Search for the cell housing the specified text and yield its (X, Y) center coordinate. 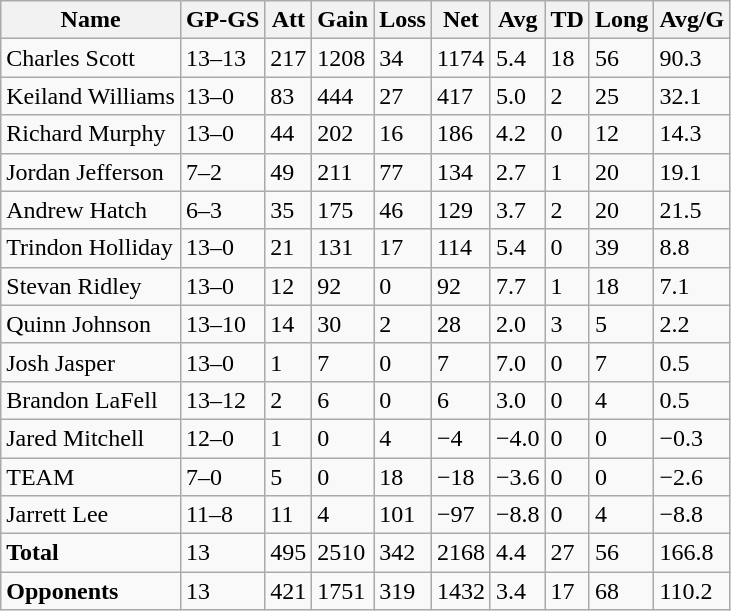
2168 (460, 553)
Jordan Jefferson (91, 172)
7.7 (518, 286)
7–0 (222, 477)
77 (403, 172)
30 (343, 324)
Keiland Williams (91, 96)
34 (403, 58)
Brandon LaFell (91, 400)
35 (288, 210)
166.8 (692, 553)
2.2 (692, 324)
217 (288, 58)
Net (460, 20)
−0.3 (692, 438)
3.7 (518, 210)
Opponents (91, 591)
46 (403, 210)
Loss (403, 20)
Josh Jasper (91, 362)
444 (343, 96)
49 (288, 172)
8.8 (692, 248)
12–0 (222, 438)
3.4 (518, 591)
175 (343, 210)
5.0 (518, 96)
2.7 (518, 172)
186 (460, 134)
44 (288, 134)
TD (567, 20)
Quinn Johnson (91, 324)
−18 (460, 477)
13–12 (222, 400)
202 (343, 134)
14 (288, 324)
4.4 (518, 553)
1174 (460, 58)
−3.6 (518, 477)
342 (403, 553)
Trindon Holliday (91, 248)
Total (91, 553)
28 (460, 324)
Jarrett Lee (91, 515)
21.5 (692, 210)
319 (403, 591)
83 (288, 96)
2.0 (518, 324)
−4.0 (518, 438)
Jared Mitchell (91, 438)
Andrew Hatch (91, 210)
Gain (343, 20)
Richard Murphy (91, 134)
32.1 (692, 96)
Avg (518, 20)
114 (460, 248)
13–13 (222, 58)
GP-GS (222, 20)
3 (567, 324)
Avg/G (692, 20)
1208 (343, 58)
495 (288, 553)
7.1 (692, 286)
6–3 (222, 210)
Name (91, 20)
21 (288, 248)
TEAM (91, 477)
421 (288, 591)
13–10 (222, 324)
39 (621, 248)
Stevan Ridley (91, 286)
Att (288, 20)
3.0 (518, 400)
131 (343, 248)
1432 (460, 591)
1751 (343, 591)
7.0 (518, 362)
90.3 (692, 58)
4.2 (518, 134)
−2.6 (692, 477)
Charles Scott (91, 58)
2510 (343, 553)
16 (403, 134)
19.1 (692, 172)
Long (621, 20)
101 (403, 515)
7–2 (222, 172)
211 (343, 172)
−97 (460, 515)
134 (460, 172)
68 (621, 591)
25 (621, 96)
110.2 (692, 591)
−4 (460, 438)
417 (460, 96)
14.3 (692, 134)
11–8 (222, 515)
11 (288, 515)
129 (460, 210)
